Detect which cell encompasses the target text, then output its (x, y) center coordinate. 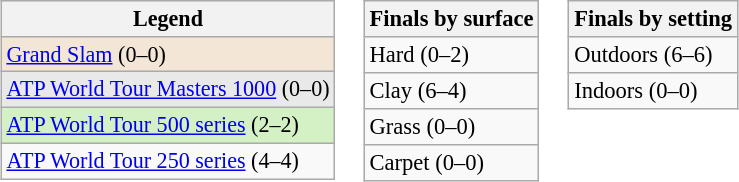
ATP World Tour 500 series (2–2) (168, 126)
Indoors (0–0) (653, 91)
Finals by surface (452, 19)
Grand Slam (0–0) (168, 54)
Grass (0–0) (452, 127)
Outdoors (6–6) (653, 55)
Hard (0–2) (452, 55)
Finals by setting (653, 19)
Carpet (0–0) (452, 163)
ATP World Tour 250 series (4–4) (168, 162)
Clay (6–4) (452, 91)
Legend (168, 18)
ATP World Tour Masters 1000 (0–0) (168, 90)
